Determine the [X, Y] coordinate at the center of the cell enclosing the given text.  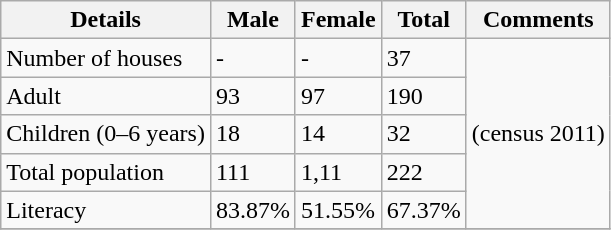
Literacy [106, 210]
190 [424, 96]
51.55% [338, 210]
32 [424, 134]
Adult [106, 96]
Total population [106, 172]
Female [338, 20]
111 [252, 172]
83.87% [252, 210]
222 [424, 172]
Comments [538, 20]
Children (0–6 years) [106, 134]
37 [424, 58]
Details [106, 20]
67.37% [424, 210]
1,11 [338, 172]
Male [252, 20]
Number of houses [106, 58]
(census 2011) [538, 134]
93 [252, 96]
18 [252, 134]
97 [338, 96]
Total [424, 20]
14 [338, 134]
